Provide the (x, y) coordinate of the cell's center where the given text is located.  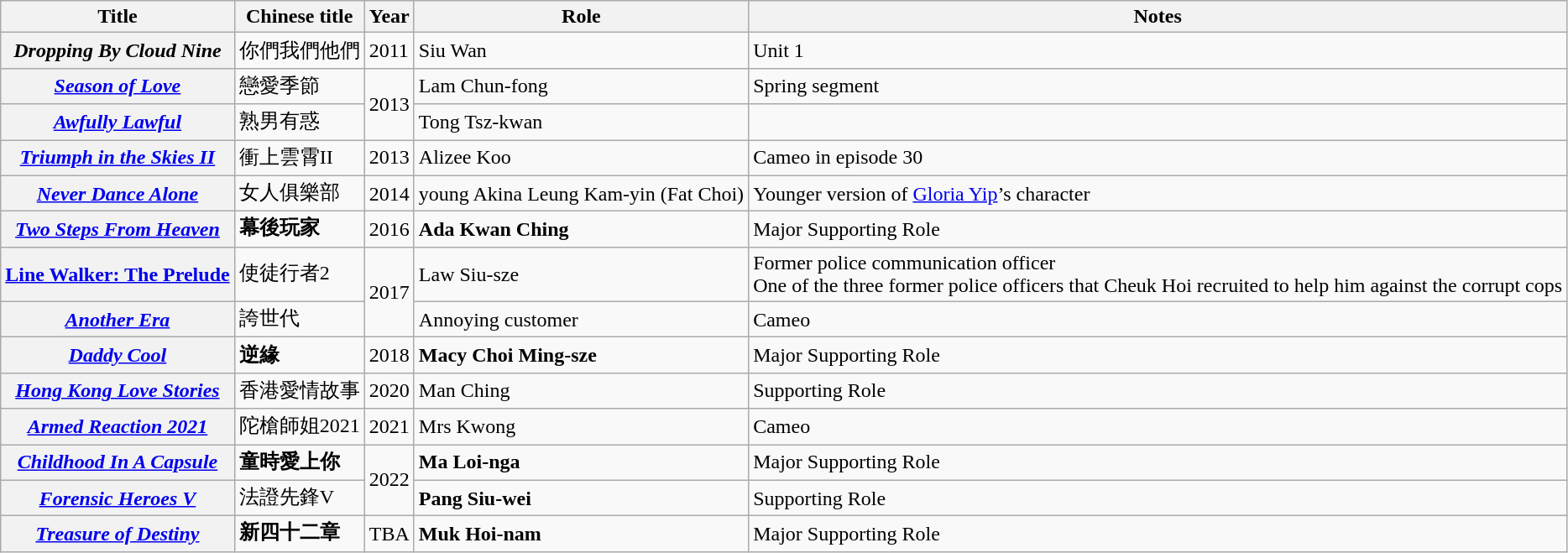
童時愛上你 (299, 463)
戀愛季節 (299, 86)
逆緣 (299, 356)
Never Dance Alone (118, 193)
Pang Siu-wei (581, 498)
幕後玩家 (299, 230)
Season of Love (118, 86)
2018 (389, 356)
衝上雲霄II (299, 158)
法證先鋒V (299, 498)
陀槍師姐2021 (299, 426)
Macy Choi Ming-sze (581, 356)
Daddy Cool (118, 356)
香港愛情故事 (299, 391)
2014 (389, 193)
Role (581, 17)
Title (118, 17)
TBA (389, 534)
Armed Reaction 2021 (118, 426)
Another Era (118, 319)
女人俱樂部 (299, 193)
Former police communication officerOne of the three former police officers that Cheuk Hoi recruited to help him against the corrupt cops (1158, 274)
Childhood In A Capsule (118, 463)
Siu Wan (581, 50)
Tong Tsz-kwan (581, 123)
你們我們他們 (299, 50)
Law Siu-sze (581, 274)
2017 (389, 292)
Alizee Koo (581, 158)
Treasure of Destiny (118, 534)
Ma Loi-nga (581, 463)
young Akina Leung Kam-yin (Fat Choi) (581, 193)
誇世代 (299, 319)
新四十二章 (299, 534)
2022 (389, 480)
2016 (389, 230)
Lam Chun-fong (581, 86)
2011 (389, 50)
2020 (389, 391)
Year (389, 17)
Ada Kwan Ching (581, 230)
Spring segment (1158, 86)
Cameo in episode 30 (1158, 158)
Unit 1 (1158, 50)
2021 (389, 426)
Line Walker: The Prelude (118, 274)
Notes (1158, 17)
Mrs Kwong (581, 426)
Hong Kong Love Stories (118, 391)
Dropping By Cloud Nine (118, 50)
Muk Hoi-nam (581, 534)
Younger version of Gloria Yip’s character (1158, 193)
Awfully Lawful (118, 123)
Triumph in the Skies II (118, 158)
Man Ching (581, 391)
Two Steps From Heaven (118, 230)
Annoying customer (581, 319)
使徒行者2 (299, 274)
Forensic Heroes V (118, 498)
Chinese title (299, 17)
熟男有惑 (299, 123)
